Scan for the cell matching the given text and deliver its [x, y] coordinate at center. 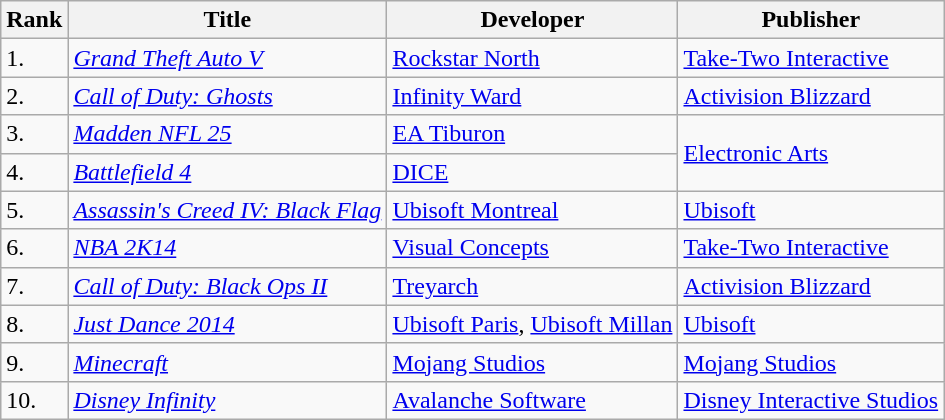
Ubisoft Montreal [532, 210]
Call of Duty: Black Ops II [228, 286]
10. [34, 400]
Rank [34, 20]
9. [34, 362]
Just Dance 2014 [228, 324]
Battlefield 4 [228, 172]
Avalanche Software [532, 400]
Minecraft [228, 362]
Disney Interactive Studios [811, 400]
Ubisoft Paris, Ubisoft Millan [532, 324]
Disney Infinity [228, 400]
Assassin's Creed IV: Black Flag [228, 210]
DICE [532, 172]
Call of Duty: Ghosts [228, 96]
6. [34, 248]
NBA 2K14 [228, 248]
4. [34, 172]
1. [34, 58]
Publisher [811, 20]
3. [34, 134]
5. [34, 210]
Rockstar North [532, 58]
Visual Concepts [532, 248]
7. [34, 286]
Developer [532, 20]
Electronic Arts [811, 153]
Grand Theft Auto V [228, 58]
Infinity Ward [532, 96]
8. [34, 324]
Madden NFL 25 [228, 134]
Title [228, 20]
EA Tiburon [532, 134]
Treyarch [532, 286]
2. [34, 96]
